For the text-containing cell, return its midpoint in [X, Y] coordinate format. 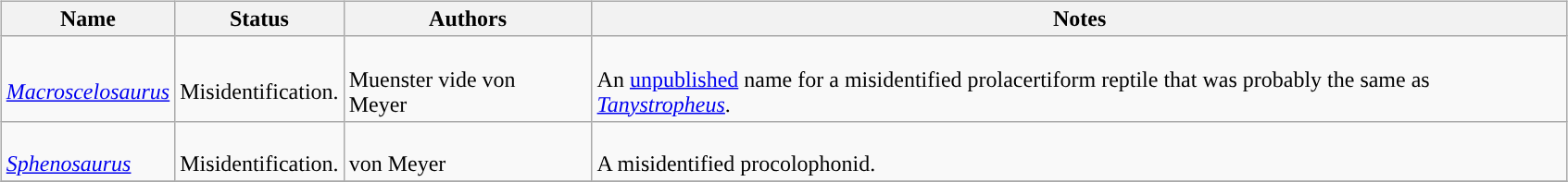
Macroscelosaurus [88, 79]
An unpublished name for a misidentified prolacertiform reptile that was probably the same as Tanystropheus. [1080, 79]
Authors [468, 18]
Name [88, 18]
Muenster vide von Meyer [463, 79]
von Meyer [463, 152]
A misidentified procolophonid. [1080, 152]
Sphenosaurus [88, 152]
Notes [1080, 18]
Status [259, 18]
